Extract the [X, Y] coordinate from the center of the cell holding the provided text.  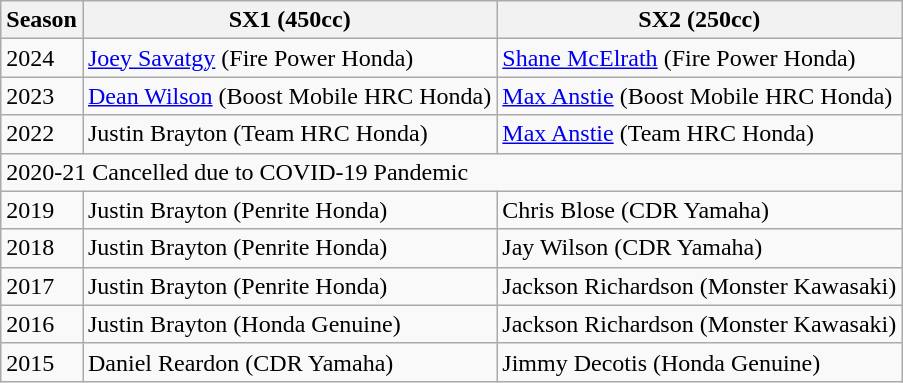
2016 [42, 324]
2024 [42, 58]
Shane McElrath (Fire Power Honda) [700, 58]
2022 [42, 134]
Jay Wilson (CDR Yamaha) [700, 248]
Justin Brayton (Honda Genuine) [289, 324]
2020-21 Cancelled due to COVID-19 Pandemic [452, 172]
Jimmy Decotis (Honda Genuine) [700, 362]
SX1 (450cc) [289, 20]
Chris Blose (CDR Yamaha) [700, 210]
2017 [42, 286]
2023 [42, 96]
Dean Wilson (Boost Mobile HRC Honda) [289, 96]
2015 [42, 362]
Max Anstie (Boost Mobile HRC Honda) [700, 96]
Daniel Reardon (CDR Yamaha) [289, 362]
SX2 (250cc) [700, 20]
Max Anstie (Team HRC Honda) [700, 134]
2018 [42, 248]
Joey Savatgy (Fire Power Honda) [289, 58]
2019 [42, 210]
Season [42, 20]
Justin Brayton (Team HRC Honda) [289, 134]
